Pinpoint the cell where the given text exists, returning its (x, y) midpoint coordinate. 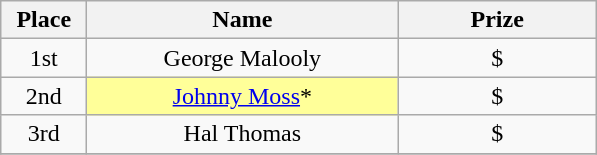
3rd (44, 134)
Prize (498, 20)
Johnny Moss* (242, 96)
Name (242, 20)
George Malooly (242, 58)
2nd (44, 96)
Hal Thomas (242, 134)
Place (44, 20)
1st (44, 58)
